Capture the cell that displays the provided text and extract its (x, y) central coordinate. 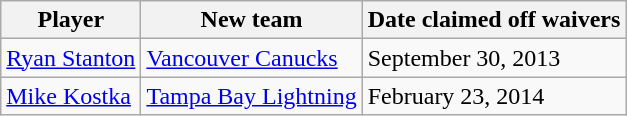
Vancouver Canucks (252, 58)
February 23, 2014 (494, 96)
New team (252, 20)
Ryan Stanton (71, 58)
Player (71, 20)
Tampa Bay Lightning (252, 96)
Mike Kostka (71, 96)
September 30, 2013 (494, 58)
Date claimed off waivers (494, 20)
